Locate the cell with the specified text and output its [x, y] center coordinate. 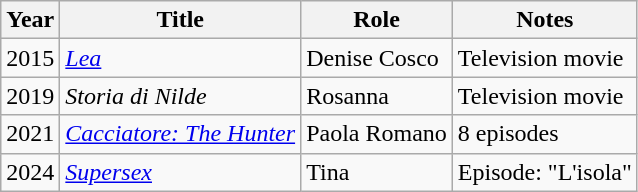
Rosanna [377, 96]
Denise Cosco [377, 58]
Year [30, 20]
2015 [30, 58]
Lea [180, 58]
2019 [30, 96]
Notes [544, 20]
Paola Romano [377, 134]
Tina [377, 172]
2024 [30, 172]
Cacciatore: The Hunter [180, 134]
Supersex [180, 172]
Storia di Nilde [180, 96]
Episode: "L'isola" [544, 172]
8 episodes [544, 134]
2021 [30, 134]
Title [180, 20]
Role [377, 20]
